Identify which cell holds the provided text, then report its (x, y) central coordinate. 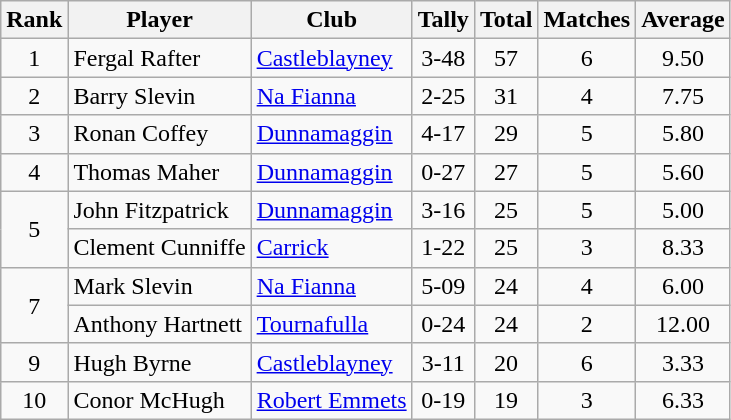
5.80 (684, 134)
Tally (443, 20)
57 (506, 58)
7 (34, 305)
Barry Slevin (160, 96)
1 (34, 58)
Club (332, 20)
Conor McHugh (160, 400)
0-27 (443, 172)
Rank (34, 20)
19 (506, 400)
Robert Emmets (332, 400)
0-19 (443, 400)
Clement Cunniffe (160, 248)
6.33 (684, 400)
29 (506, 134)
Average (684, 20)
Anthony Hartnett (160, 324)
Matches (587, 20)
5.60 (684, 172)
0-24 (443, 324)
8.33 (684, 248)
9.50 (684, 58)
4-17 (443, 134)
3-48 (443, 58)
Player (160, 20)
3-11 (443, 362)
John Fitzpatrick (160, 210)
1-22 (443, 248)
2-25 (443, 96)
Thomas Maher (160, 172)
9 (34, 362)
3-16 (443, 210)
5-09 (443, 286)
5.00 (684, 210)
Ronan Coffey (160, 134)
27 (506, 172)
Total (506, 20)
31 (506, 96)
Hugh Byrne (160, 362)
6.00 (684, 286)
Mark Slevin (160, 286)
10 (34, 400)
20 (506, 362)
7.75 (684, 96)
Fergal Rafter (160, 58)
3.33 (684, 362)
Tournafulla (332, 324)
12.00 (684, 324)
Carrick (332, 248)
